Locate the cell with the specified text and output its [x, y] center coordinate. 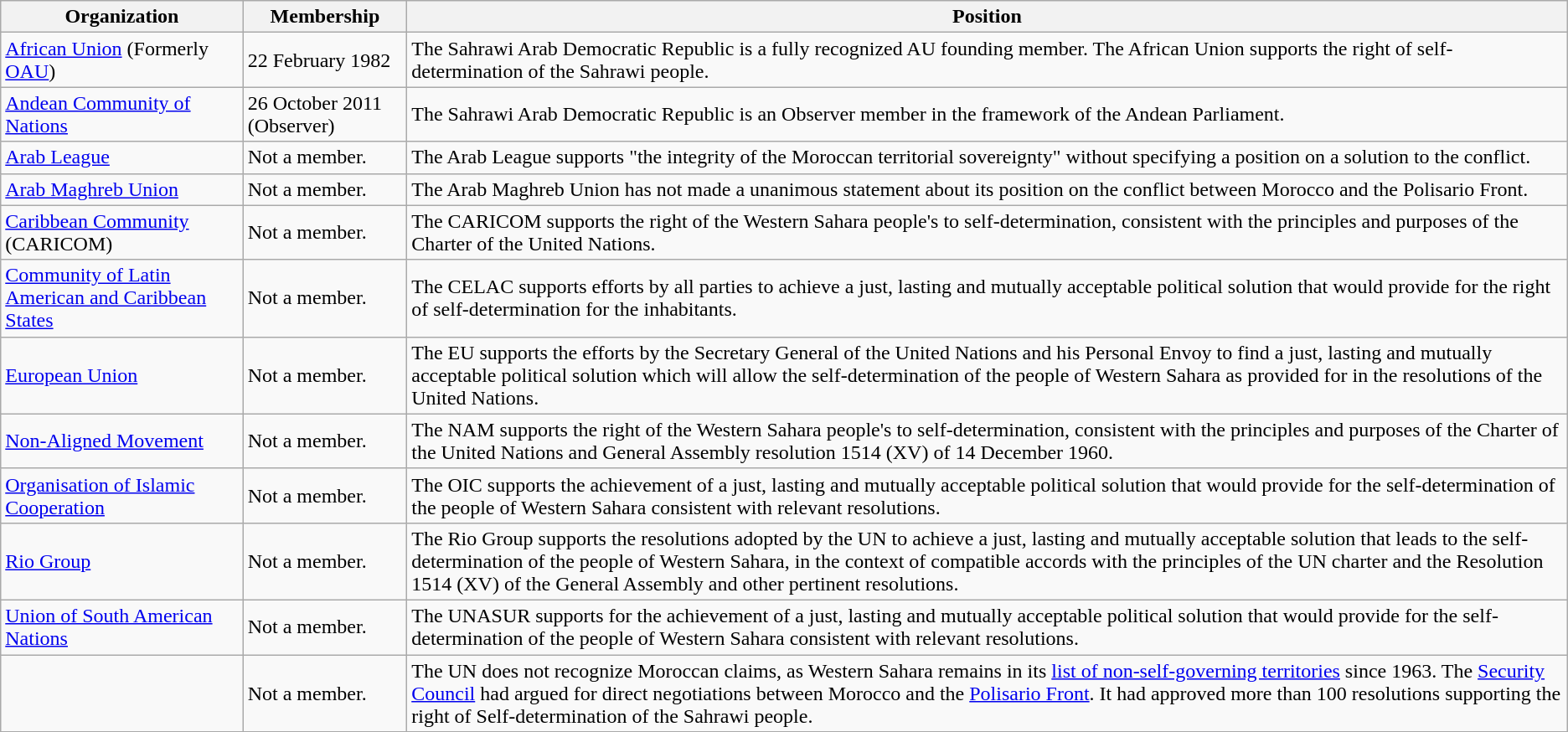
The Sahrawi Arab Democratic Republic is an Observer member in the framework of the Andean Parliament. [988, 114]
European Union [122, 375]
Position [988, 17]
26 October 2011 (Observer) [325, 114]
Andean Community of Nations [122, 114]
Arab Maghreb Union [122, 189]
Caribbean Community (CARICOM) [122, 233]
African Union (Formerly OAU) [122, 60]
Rio Group [122, 561]
Union of South American Nations [122, 626]
22 February 1982 [325, 60]
Organisation of Islamic Cooperation [122, 496]
Community of Latin American and Caribbean States [122, 298]
The Arab Maghreb Union has not made a unanimous statement about its position on the conflict between Morocco and the Polisario Front. [988, 189]
Membership [325, 17]
Non-Aligned Movement [122, 441]
The Arab League supports "the integrity of the Moroccan territorial sovereignty" without specifying a position on a solution to the conflict. [988, 157]
Arab League [122, 157]
Organization [122, 17]
